Provide the [X, Y] coordinate of the cell's center where the given text is located.  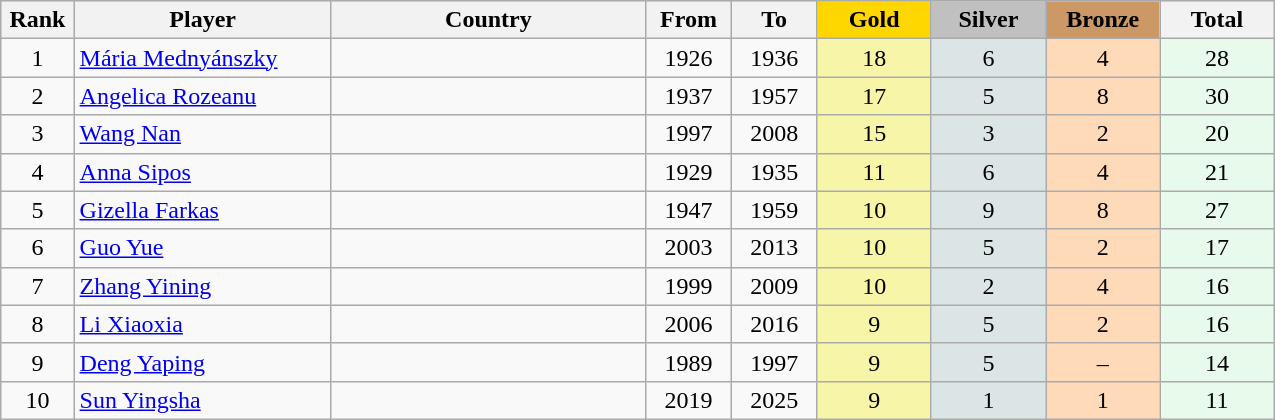
21 [1217, 172]
1957 [774, 96]
Silver [988, 20]
2013 [774, 248]
2025 [774, 400]
Deng Yaping [202, 362]
1936 [774, 58]
1929 [689, 172]
2006 [689, 324]
18 [874, 58]
14 [1217, 362]
2008 [774, 134]
1999 [689, 286]
– [1103, 362]
15 [874, 134]
Guo Yue [202, 248]
1989 [689, 362]
1935 [774, 172]
30 [1217, 96]
2003 [689, 248]
1947 [689, 210]
2019 [689, 400]
Total [1217, 20]
1959 [774, 210]
1937 [689, 96]
7 [38, 286]
Wang Nan [202, 134]
27 [1217, 210]
1926 [689, 58]
20 [1217, 134]
Zhang Yining [202, 286]
2016 [774, 324]
2009 [774, 286]
Li Xiaoxia [202, 324]
Gizella Farkas [202, 210]
Player [202, 20]
Mária Mednyánszky [202, 58]
Sun Yingsha [202, 400]
To [774, 20]
Angelica Rozeanu [202, 96]
Anna Sipos [202, 172]
Gold [874, 20]
From [689, 20]
Country [488, 20]
Rank [38, 20]
28 [1217, 58]
Bronze [1103, 20]
